Capture the cell that displays the provided text and extract its [x, y] central coordinate. 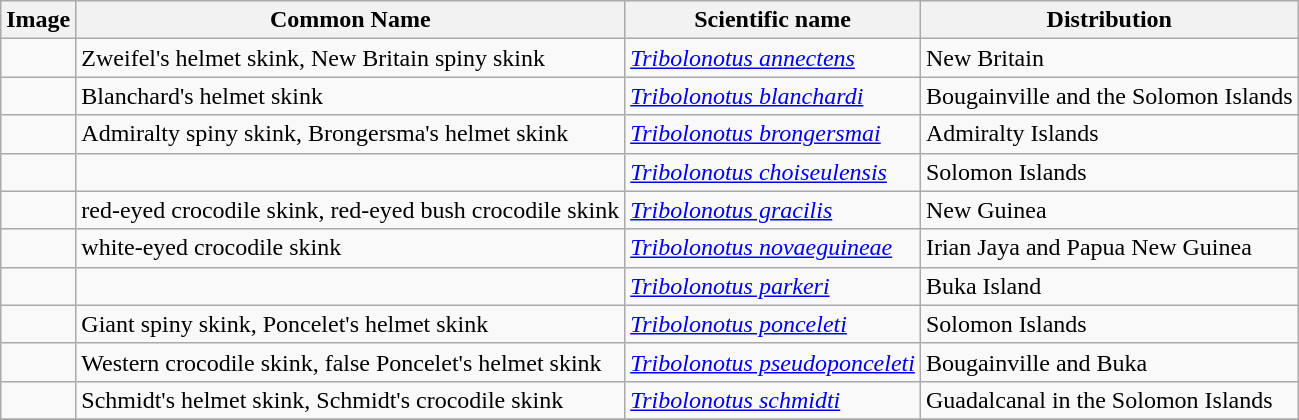
red-eyed crocodile skink, red-eyed bush crocodile skink [350, 210]
Common Name [350, 20]
Tribolonotus pseudoponceleti [773, 362]
Tribolonotus parkeri [773, 286]
Tribolonotus gracilis [773, 210]
New Guinea [1109, 210]
Western crocodile skink, false Poncelet's helmet skink [350, 362]
Zweifel's helmet skink, New Britain spiny skink [350, 58]
Buka Island [1109, 286]
Irian Jaya and Papua New Guinea [1109, 248]
Distribution [1109, 20]
Guadalcanal in the Solomon Islands [1109, 400]
Image [38, 20]
Tribolonotus schmidti [773, 400]
Admiralty Islands [1109, 134]
Bougainville and Buka [1109, 362]
Tribolonotus choiseulensis [773, 172]
white-eyed crocodile skink [350, 248]
Tribolonotus annectens [773, 58]
Tribolonotus blanchardi [773, 96]
Scientific name [773, 20]
Tribolonotus ponceleti [773, 324]
New Britain [1109, 58]
Bougainville and the Solomon Islands [1109, 96]
Tribolonotus brongersmai [773, 134]
Schmidt's helmet skink, Schmidt's crocodile skink [350, 400]
Blanchard's helmet skink [350, 96]
Admiralty spiny skink, Brongersma's helmet skink [350, 134]
Giant spiny skink, Poncelet's helmet skink [350, 324]
Tribolonotus novaeguineae [773, 248]
